Return [X, Y] of the center of cell containing provided text 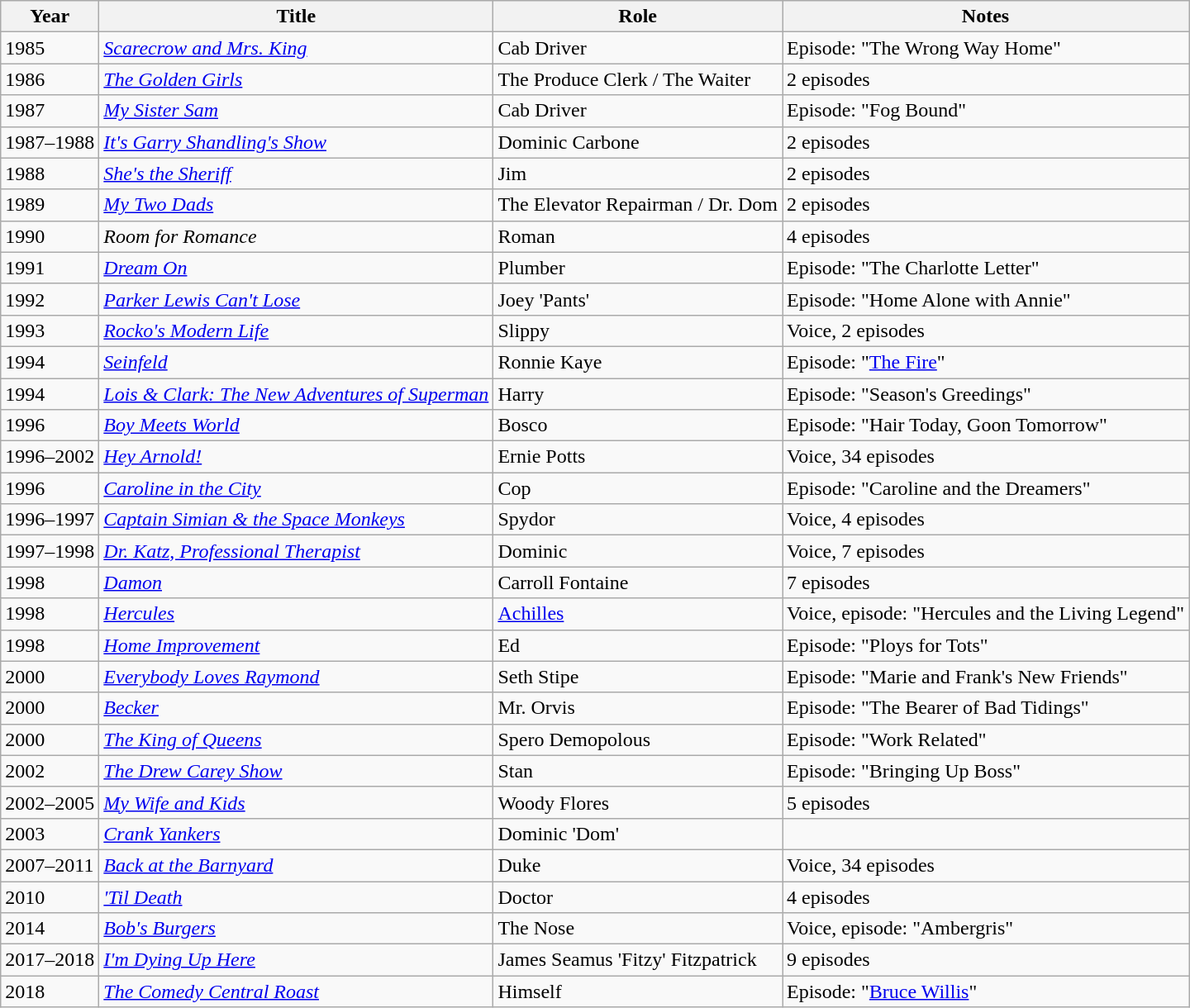
Role [638, 17]
Harry [638, 394]
Achilles [638, 614]
Episode: "Caroline and the Dreamers" [985, 488]
Hey Arnold! [296, 457]
She's the Sheriff [296, 174]
Seth Stipe [638, 677]
9 episodes [985, 960]
The Golden Girls [296, 79]
Hercules [296, 614]
Dominic 'Dom' [638, 834]
Ronnie Kaye [638, 362]
1986 [50, 79]
Scarecrow and Mrs. King [296, 48]
Year [50, 17]
Joey 'Pants' [638, 299]
Spydor [638, 520]
Voice, episode: "Hercules and the Living Legend" [985, 614]
Doctor [638, 896]
The Drew Carey Show [296, 771]
Episode: "Bringing Up Boss" [985, 771]
Episode: "The Bearer of Bad Tidings" [985, 708]
The Elevator Repairman / Dr. Dom [638, 205]
Dr. Katz, Professional Therapist [296, 551]
Episode: "Home Alone with Annie" [985, 299]
Jim [638, 174]
Notes [985, 17]
Parker Lewis Can't Lose [296, 299]
Duke [638, 865]
The Nose [638, 929]
Dream On [296, 268]
2002–2005 [50, 802]
Caroline in the City [296, 488]
Episode: "Ploys for Tots" [985, 645]
Plumber [638, 268]
Voice, 2 episodes [985, 330]
Voice, 7 episodes [985, 551]
Stan [638, 771]
2014 [50, 929]
Episode: "The Charlotte Letter" [985, 268]
1990 [50, 236]
2003 [50, 834]
Damon [296, 582]
Slippy [638, 330]
Spero Demopolous [638, 739]
Episode: "The Wrong Way Home" [985, 48]
Voice, episode: "Ambergris" [985, 929]
The King of Queens [296, 739]
Lois & Clark: The New Adventures of Superman [296, 394]
Room for Romance [296, 236]
Seinfeld [296, 362]
Crank Yankers [296, 834]
1992 [50, 299]
Mr. Orvis [638, 708]
Woody Flores [638, 802]
James Seamus 'Fitzy' Fitzpatrick [638, 960]
Dominic [638, 551]
Title [296, 17]
Home Improvement [296, 645]
Back at the Barnyard [296, 865]
Boy Meets World [296, 426]
Episode: "The Fire" [985, 362]
2018 [50, 991]
Ed [638, 645]
Episode: "Fog Bound" [985, 111]
My Sister Sam [296, 111]
Episode: "Work Related" [985, 739]
Becker [296, 708]
Everybody Loves Raymond [296, 677]
The Comedy Central Roast [296, 991]
Captain Simian & the Space Monkeys [296, 520]
Bosco [638, 426]
Voice, 4 episodes [985, 520]
1997–1998 [50, 551]
Cop [638, 488]
2010 [50, 896]
Episode: "Hair Today, Goon Tomorrow" [985, 426]
1989 [50, 205]
2007–2011 [50, 865]
1985 [50, 48]
7 episodes [985, 582]
1996–1997 [50, 520]
Episode: "Bruce Willis" [985, 991]
Ernie Potts [638, 457]
'Til Death [296, 896]
The Produce Clerk / The Waiter [638, 79]
Episode: "Season's Greedings" [985, 394]
Carroll Fontaine [638, 582]
1988 [50, 174]
2002 [50, 771]
1996–2002 [50, 457]
Roman [638, 236]
1987 [50, 111]
Dominic Carbone [638, 142]
Rocko's Modern Life [296, 330]
1987–1988 [50, 142]
1993 [50, 330]
Himself [638, 991]
2017–2018 [50, 960]
5 episodes [985, 802]
My Two Dads [296, 205]
My Wife and Kids [296, 802]
1991 [50, 268]
It's Garry Shandling's Show [296, 142]
Bob's Burgers [296, 929]
I'm Dying Up Here [296, 960]
Episode: "Marie and Frank's New Friends" [985, 677]
